Pinpoint the cell where the given text exists, returning its [x, y] midpoint coordinate. 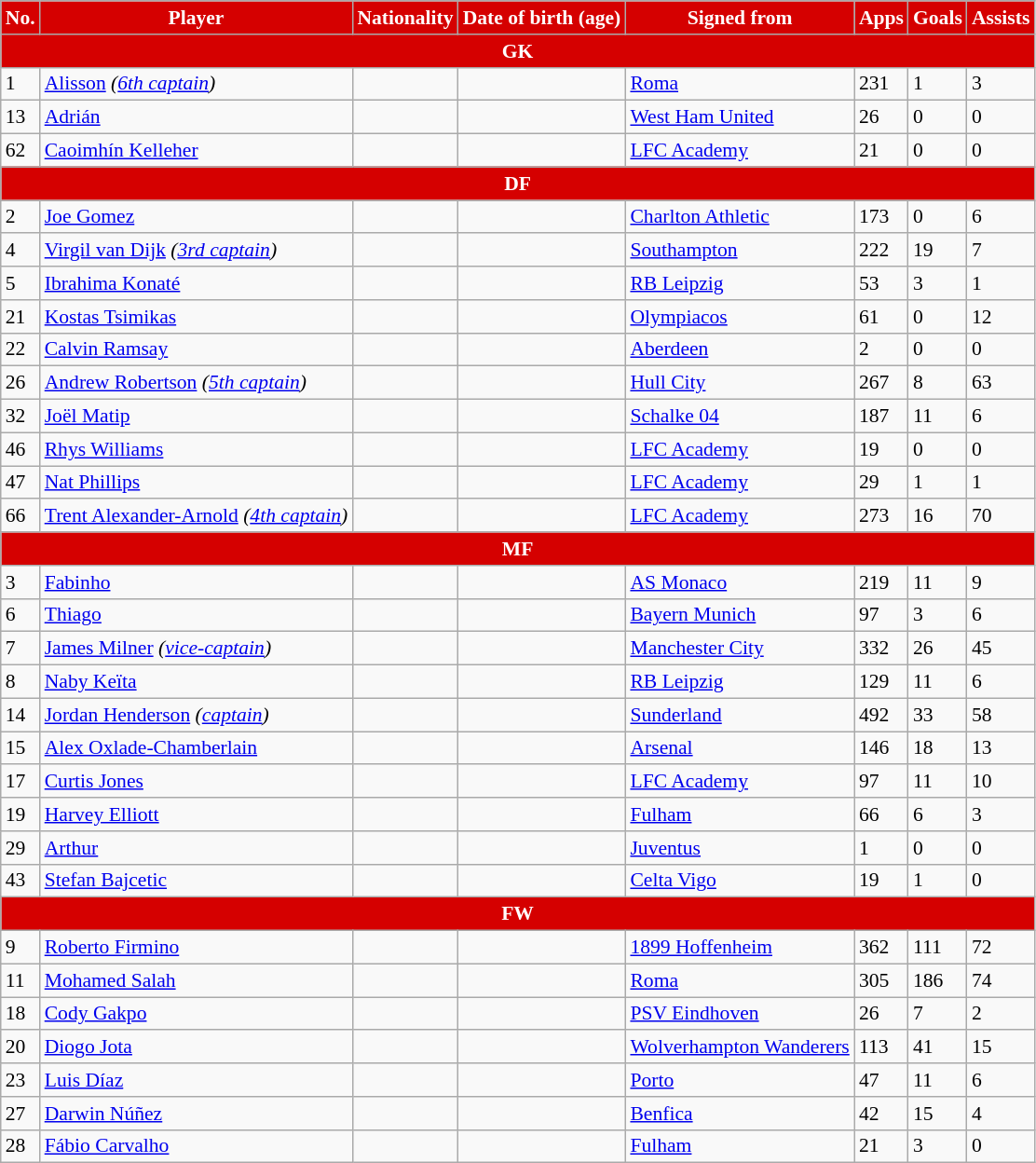
Manchester City [740, 649]
MF [518, 549]
Celta Vigo [740, 881]
27 [20, 1114]
222 [881, 251]
Rhys Williams [197, 449]
146 [881, 748]
74 [1001, 980]
Kostas Tsimikas [197, 317]
53 [881, 283]
32 [20, 417]
492 [881, 715]
Fábio Carvalho [197, 1146]
332 [881, 649]
Player [197, 18]
Southampton [740, 251]
17 [20, 782]
173 [881, 217]
Sunderland [740, 715]
70 [1001, 516]
Diogo Jota [197, 1047]
Naby Keïta [197, 682]
58 [1001, 715]
186 [937, 980]
Hull City [740, 383]
Joël Matip [197, 417]
41 [937, 1047]
46 [20, 449]
Curtis Jones [197, 782]
43 [20, 881]
Thiago [197, 615]
Arthur [197, 848]
305 [881, 980]
Andrew Robertson (5th captain) [197, 383]
12 [1001, 317]
42 [881, 1114]
Schalke 04 [740, 417]
Luis Díaz [197, 1080]
Olympiacos [740, 317]
Nat Phillips [197, 483]
Goals [937, 18]
1899 Hoffenheim [740, 948]
16 [937, 516]
129 [881, 682]
Harvey Elliott [197, 814]
362 [881, 948]
22 [20, 349]
113 [881, 1047]
Benfica [740, 1114]
Roberto Firmino [197, 948]
Mohamed Salah [197, 980]
Calvin Ramsay [197, 349]
Bayern Munich [740, 615]
Date of birth (age) [542, 18]
187 [881, 417]
111 [937, 948]
72 [1001, 948]
James Milner (vice-captain) [197, 649]
219 [881, 582]
Virgil van Dijk (3rd captain) [197, 251]
Arsenal [740, 748]
231 [881, 84]
Aberdeen [740, 349]
Cody Gakpo [197, 1014]
Nationality [404, 18]
Ibrahima Konaté [197, 283]
63 [1001, 383]
Apps [881, 18]
Signed from [740, 18]
45 [1001, 649]
Trent Alexander-Arnold (4th captain) [197, 516]
61 [881, 317]
Alisson (6th captain) [197, 84]
33 [937, 715]
West Ham United [740, 117]
20 [20, 1047]
GK [518, 51]
Porto [740, 1080]
Alex Oxlade-Chamberlain [197, 748]
10 [1001, 782]
Juventus [740, 848]
AS Monaco [740, 582]
Wolverhampton Wanderers [740, 1047]
Darwin Núñez [197, 1114]
273 [881, 516]
PSV Eindhoven [740, 1014]
FW [518, 914]
Caoimhín Kelleher [197, 151]
62 [20, 151]
14 [20, 715]
Joe Gomez [197, 217]
Adrián [197, 117]
DF [518, 184]
Jordan Henderson (captain) [197, 715]
Fabinho [197, 582]
28 [20, 1146]
No. [20, 18]
267 [881, 383]
5 [20, 283]
Stefan Bajcetic [197, 881]
Assists [1001, 18]
23 [20, 1080]
Charlton Athletic [740, 217]
